Provide the (X, Y) coordinate of the cell's center where the given text is located.  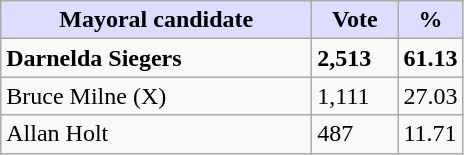
Bruce Milne (X) (156, 96)
11.71 (430, 134)
% (430, 20)
61.13 (430, 58)
1,111 (355, 96)
487 (355, 134)
27.03 (430, 96)
Allan Holt (156, 134)
2,513 (355, 58)
Mayoral candidate (156, 20)
Darnelda Siegers (156, 58)
Vote (355, 20)
